Determine the [X, Y] coordinate at the center of the cell enclosing the given text.  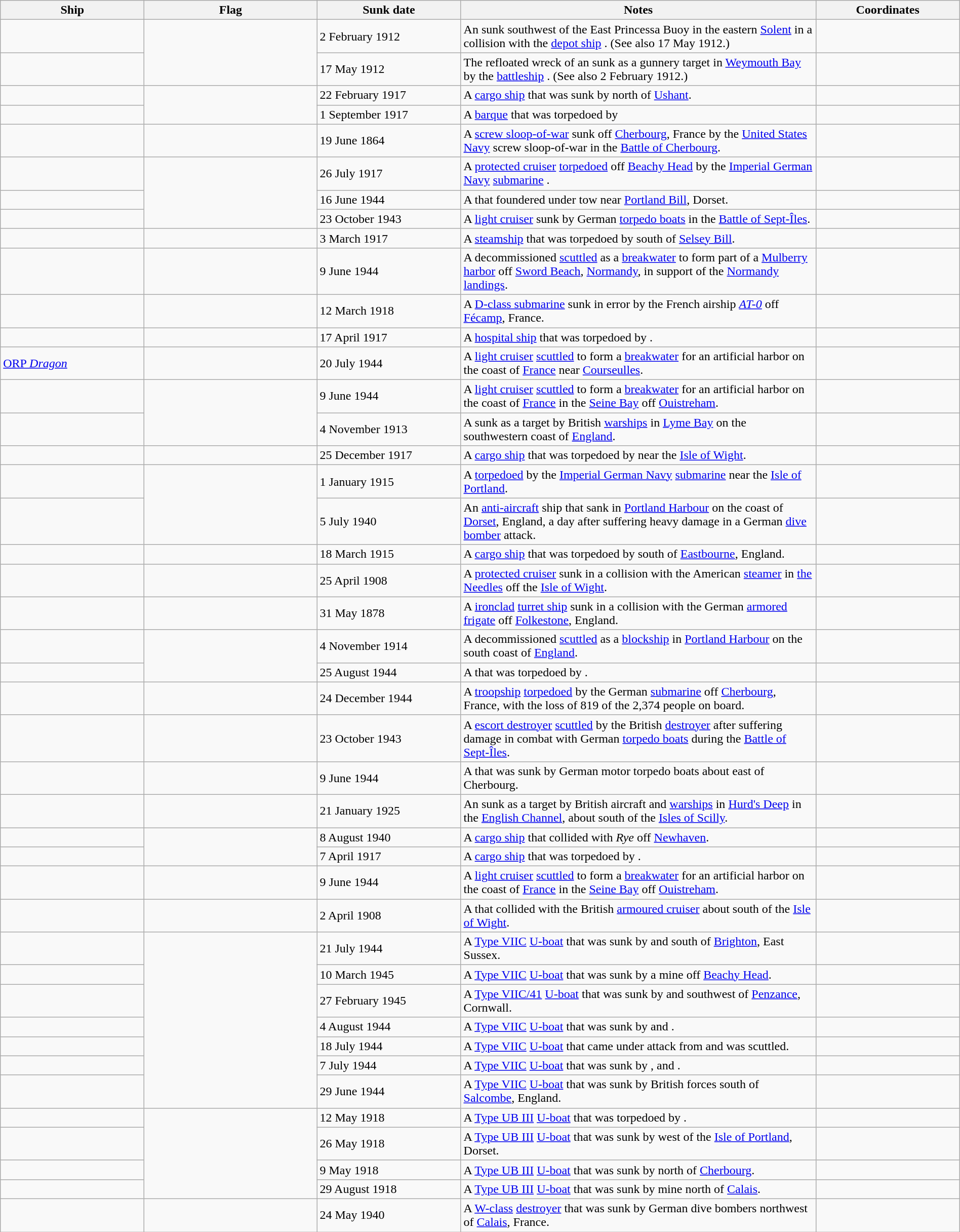
A cargo ship that was sunk by north of Ushant. [638, 95]
A Type UB III U-boat that was torpedoed by . [638, 1118]
A light cruiser scuttled to form a breakwater for an artificial harbor on the coast of France near Courseulles. [638, 364]
20 July 1944 [389, 364]
A W-class destroyer that was sunk by German dive bombers northwest of Calais, France. [638, 1215]
24 December 1944 [389, 698]
An sunk as a target by British aircraft and warships in Hurd's Deep in the English Channel, about south of the Isles of Scilly. [638, 811]
A protected cruiser torpedoed off Beachy Head by the Imperial German Navy submarine . [638, 173]
Flag [231, 10]
A Type VIIC U-boat that was sunk by and . [638, 1027]
A light cruiser sunk by German torpedo boats in the Battle of Sept-Îles. [638, 219]
A protected cruiser sunk in a collision with the American steamer in the Needles off the Isle of Wight. [638, 581]
Notes [638, 10]
A that collided with the British armoured cruiser about south of the Isle of Wight. [638, 916]
31 May 1878 [389, 613]
2 February 1912 [389, 36]
A cargo ship that was torpedoed by south of Eastbourne, England. [638, 554]
26 May 1918 [389, 1144]
9 May 1918 [389, 1170]
1 September 1917 [389, 114]
22 February 1917 [389, 95]
25 August 1944 [389, 672]
A Type VIIC U-boat that came under attack from and was scuttled. [638, 1046]
7 April 1917 [389, 857]
A Type VIIC U-boat that was sunk by British forces south of Salcombe, England. [638, 1091]
A ironclad turret ship sunk in a collision with the German armored frigate off Folkestone, England. [638, 613]
A cargo ship that was torpedoed by near the Isle of Wight. [638, 455]
A troopship torpedoed by the German submarine off Cherbourg, France, with the loss of 819 of the 2,374 people on board. [638, 698]
1 January 1915 [389, 481]
An sunk southwest of the East Princessa Buoy in the eastern Solent in a collision with the depot ship . (See also 17 May 1912.) [638, 36]
Ship [72, 10]
29 June 1944 [389, 1091]
A that foundered under tow near Portland Bill, Dorset. [638, 200]
A Type UB III U-boat that was sunk by north of Cherbourg. [638, 1170]
17 April 1917 [389, 337]
A decommissioned scuttled as a breakwater to form part of a Mulberry harbor off Sword Beach, Normandy, in support of the Normandy landings. [638, 271]
21 January 1925 [389, 811]
4 November 1914 [389, 646]
The refloated wreck of an sunk as a gunnery target in Weymouth Bay by the battleship . (See also 2 February 1912.) [638, 69]
27 February 1945 [389, 1001]
A Type VIIC/41 U-boat that was sunk by and southwest of Penzance, Cornwall. [638, 1001]
12 March 1918 [389, 311]
12 May 1918 [389, 1118]
21 July 1944 [389, 948]
A Type UB III U-boat that was sunk by west of the Isle of Portland, Dorset. [638, 1144]
19 June 1864 [389, 141]
4 November 1913 [389, 430]
25 December 1917 [389, 455]
3 March 1917 [389, 238]
2 April 1908 [389, 916]
Coordinates [888, 10]
5 July 1940 [389, 521]
A that was sunk by German motor torpedo boats about east of Cherbourg. [638, 778]
8 August 1940 [389, 837]
A decommissioned scuttled as a blockship in Portland Harbour on the south coast of England. [638, 646]
A that was torpedoed by . [638, 672]
A Type VIIC U-boat that was sunk by a mine off Beachy Head. [638, 975]
A sunk as a target by British warships in Lyme Bay on the southwestern coast of England. [638, 430]
ORP Dragon [72, 364]
A escort destroyer scuttled by the British destroyer after suffering damage in combat with German torpedo boats during the Battle of Sept-Îles. [638, 738]
Sunk date [389, 10]
26 July 1917 [389, 173]
A Type UB III U-boat that was sunk by mine north of Calais. [638, 1189]
4 August 1944 [389, 1027]
24 May 1940 [389, 1215]
A cargo ship that was torpedoed by . [638, 857]
A cargo ship that collided with Rye off Newhaven. [638, 837]
A screw sloop-of-war sunk off Cherbourg, France by the United States Navy screw sloop-of-war in the Battle of Cherbourg. [638, 141]
10 March 1945 [389, 975]
A torpedoed by the Imperial German Navy submarine near the Isle of Portland. [638, 481]
A barque that was torpedoed by [638, 114]
25 April 1908 [389, 581]
7 July 1944 [389, 1065]
18 July 1944 [389, 1046]
A Type VIIC U-boat that was sunk by , and . [638, 1065]
16 June 1944 [389, 200]
A Type VIIC U-boat that was sunk by and south of Brighton, East Sussex. [638, 948]
29 August 1918 [389, 1189]
18 March 1915 [389, 554]
A D-class submarine sunk in error by the French airship AT-0 off Fécamp, France. [638, 311]
A hospital ship that was torpedoed by . [638, 337]
A steamship that was torpedoed by south of Selsey Bill. [638, 238]
17 May 1912 [389, 69]
